Capture the cell that displays the provided text and extract its (X, Y) central coordinate. 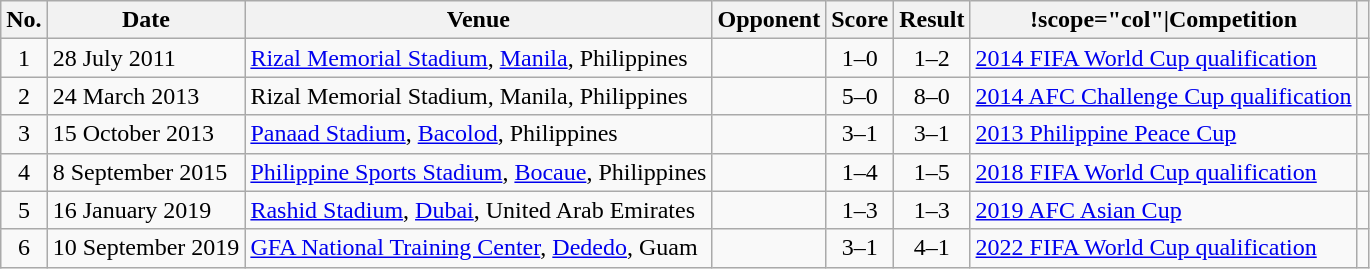
24 March 2013 (146, 96)
2 (24, 96)
8–0 (932, 96)
1–4 (860, 172)
5 (24, 210)
!scope="col"|Competition (1164, 20)
Score (860, 20)
15 October 2013 (146, 134)
2022 FIFA World Cup qualification (1164, 248)
No. (24, 20)
2014 AFC Challenge Cup qualification (1164, 96)
2014 FIFA World Cup qualification (1164, 58)
Result (932, 20)
2019 AFC Asian Cup (1164, 210)
5–0 (860, 96)
Venue (478, 20)
4 (24, 172)
6 (24, 248)
Panaad Stadium, Bacolod, Philippines (478, 134)
1–0 (860, 58)
16 January 2019 (146, 210)
Opponent (769, 20)
2018 FIFA World Cup qualification (1164, 172)
4–1 (932, 248)
8 September 2015 (146, 172)
2013 Philippine Peace Cup (1164, 134)
Philippine Sports Stadium, Bocaue, Philippines (478, 172)
1–5 (932, 172)
1 (24, 58)
GFA National Training Center, Dededo, Guam (478, 248)
28 July 2011 (146, 58)
1–2 (932, 58)
3 (24, 134)
10 September 2019 (146, 248)
Date (146, 20)
Rashid Stadium, Dubai, United Arab Emirates (478, 210)
